Determine the [x, y] coordinate at the center of the cell enclosing the given text.  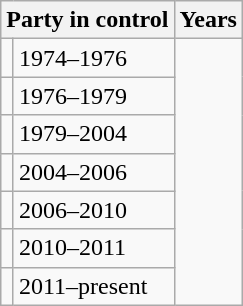
Party in control [88, 20]
2004–2006 [94, 172]
1976–1979 [94, 96]
2010–2011 [94, 248]
1974–1976 [94, 58]
2006–2010 [94, 210]
Years [208, 20]
1979–2004 [94, 134]
2011–present [94, 286]
